Return [x, y] of the center of cell containing provided text 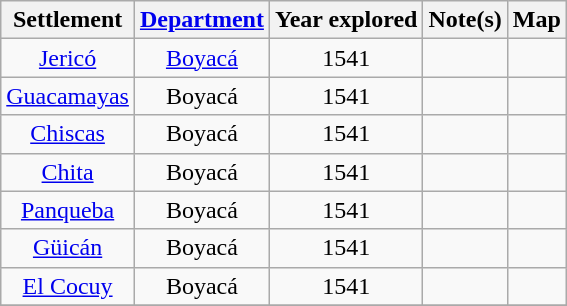
Settlement [68, 20]
Chiscas [68, 134]
Jericó [68, 58]
Map [536, 20]
Department [202, 20]
Guacamayas [68, 96]
El Cocuy [68, 286]
Year explored [346, 20]
Note(s) [465, 20]
Panqueba [68, 210]
Güicán [68, 248]
Chita [68, 172]
